Capture the cell that displays the provided text and extract its (x, y) central coordinate. 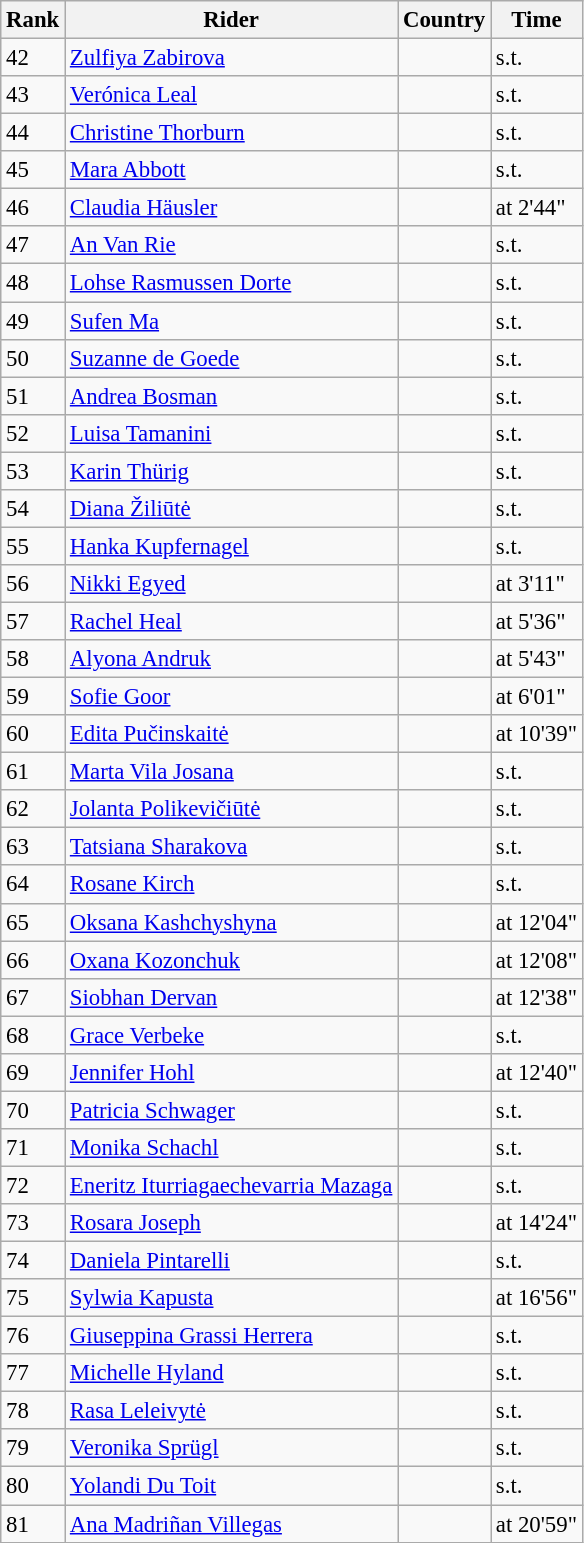
44 (33, 133)
Sufen Ma (232, 321)
80 (33, 1486)
74 (33, 1261)
at 5'36" (537, 621)
62 (33, 809)
69 (33, 1073)
Karin Thürig (232, 471)
45 (33, 170)
54 (33, 509)
52 (33, 433)
49 (33, 321)
Siobhan Dervan (232, 997)
Zulfiya Zabirova (232, 58)
72 (33, 1185)
at 14'24" (537, 1223)
Tatsiana Sharakova (232, 847)
63 (33, 847)
Daniela Pintarelli (232, 1261)
Marta Vila Josana (232, 772)
42 (33, 58)
Oksana Kashchyshyna (232, 922)
50 (33, 358)
Grace Verbeke (232, 1035)
Verónica Leal (232, 95)
57 (33, 621)
Michelle Hyland (232, 1373)
66 (33, 960)
Monika Schachl (232, 1148)
60 (33, 734)
64 (33, 885)
73 (33, 1223)
An Van Rie (232, 245)
Yolandi Du Toit (232, 1486)
Giuseppina Grassi Herrera (232, 1336)
Rank (33, 20)
Patricia Schwager (232, 1110)
Rosara Joseph (232, 1223)
at 6'01" (537, 697)
Rider (232, 20)
Luisa Tamanini (232, 433)
46 (33, 208)
56 (33, 584)
65 (33, 922)
Hanka Kupfernagel (232, 546)
81 (33, 1524)
Andrea Bosman (232, 396)
55 (33, 546)
Veronika Sprügl (232, 1449)
Rasa Leleivytė (232, 1411)
at 12'08" (537, 960)
51 (33, 396)
78 (33, 1411)
Suzanne de Goede (232, 358)
70 (33, 1110)
Rachel Heal (232, 621)
at 12'40" (537, 1073)
Time (537, 20)
Diana Žiliūtė (232, 509)
at 3'11" (537, 584)
61 (33, 772)
77 (33, 1373)
58 (33, 659)
Ana Madriñan Villegas (232, 1524)
Jennifer Hohl (232, 1073)
at 5'43" (537, 659)
53 (33, 471)
Edita Pučinskaitė (232, 734)
Lohse Rasmussen Dorte (232, 283)
67 (33, 997)
47 (33, 245)
Country (444, 20)
at 2'44" (537, 208)
Rosane Kirch (232, 885)
Mara Abbott (232, 170)
Claudia Häusler (232, 208)
at 12'04" (537, 922)
68 (33, 1035)
at 12'38" (537, 997)
Oxana Kozonchuk (232, 960)
at 20'59" (537, 1524)
43 (33, 95)
76 (33, 1336)
Eneritz Iturriagaechevarria Mazaga (232, 1185)
Sylwia Kapusta (232, 1298)
Jolanta Polikevičiūtė (232, 809)
at 10'39" (537, 734)
48 (33, 283)
59 (33, 697)
79 (33, 1449)
71 (33, 1148)
Sofie Goor (232, 697)
75 (33, 1298)
Christine Thorburn (232, 133)
at 16'56" (537, 1298)
Alyona Andruk (232, 659)
Nikki Egyed (232, 584)
